Search for the cell housing the specified text and yield its [x, y] center coordinate. 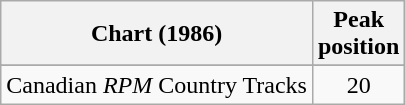
Peakposition [358, 34]
20 [358, 85]
Chart (1986) [157, 34]
Canadian RPM Country Tracks [157, 85]
